Extract the [X, Y] coordinate from the center of the cell holding the provided text.  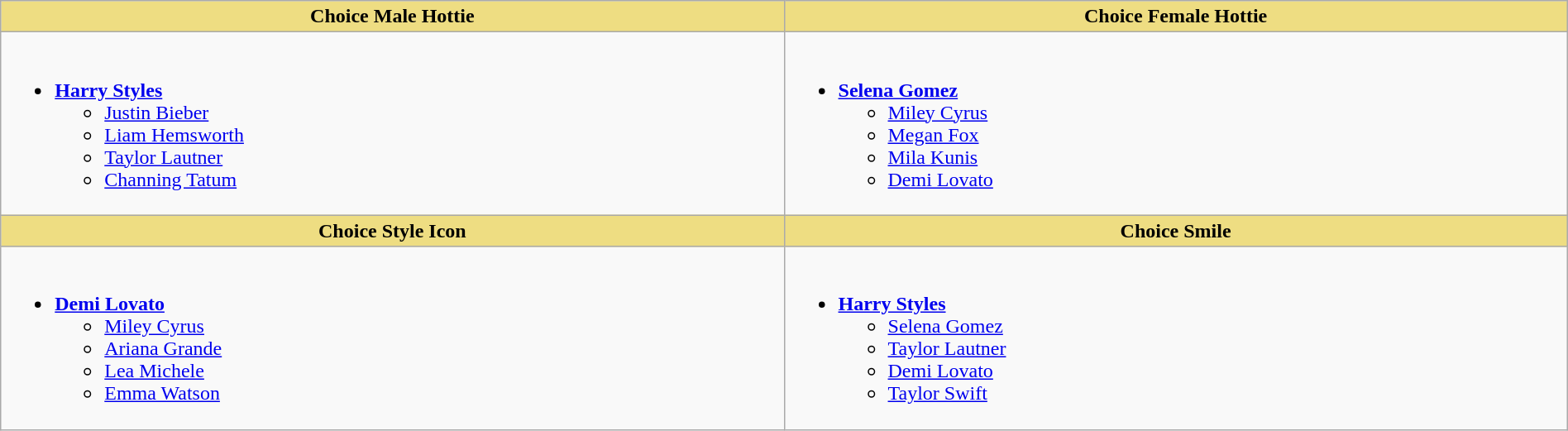
Demi LovatoMiley CyrusAriana GrandeLea MicheleEmma Watson [392, 338]
Choice Female Hottie [1176, 17]
Selena GomezMiley CyrusMegan FoxMila KunisDemi Lovato [1176, 124]
Choice Male Hottie [392, 17]
Harry StylesJustin BieberLiam HemsworthTaylor LautnerChanning Tatum [392, 124]
Choice Smile [1176, 231]
Choice Style Icon [392, 231]
Harry StylesSelena GomezTaylor LautnerDemi LovatoTaylor Swift [1176, 338]
